Capture the cell that displays the provided text and extract its [x, y] central coordinate. 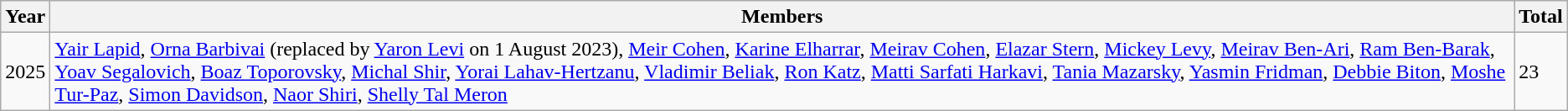
23 [1541, 71]
Year [25, 17]
Total [1541, 17]
2025 [25, 71]
Members [782, 17]
